Return [X, Y] of the center of cell containing provided text 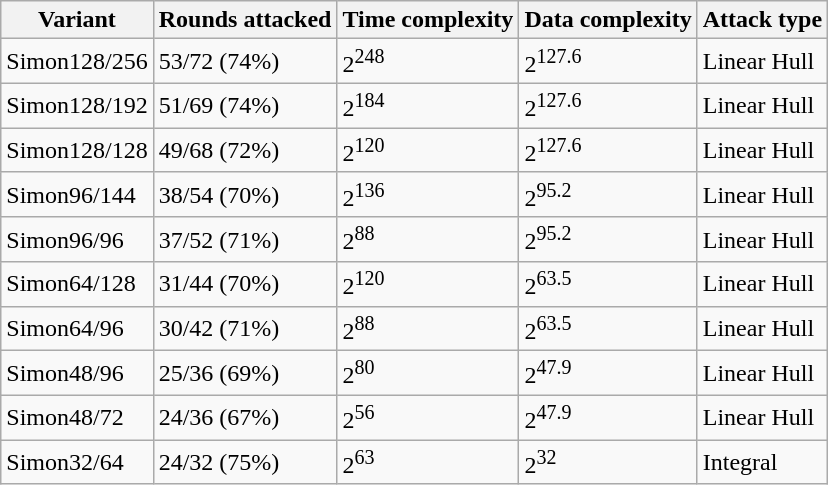
2248 [428, 62]
Rounds attacked [245, 20]
Data complexity [608, 20]
Simon128/128 [77, 150]
30/42 (71%) [245, 328]
280 [428, 374]
51/69 (74%) [245, 106]
232 [608, 462]
Simon48/96 [77, 374]
Time complexity [428, 20]
263 [428, 462]
37/52 (71%) [245, 240]
24/36 (67%) [245, 418]
53/72 (74%) [245, 62]
Simon128/192 [77, 106]
Simon128/256 [77, 62]
31/44 (70%) [245, 284]
Integral [762, 462]
Simon64/96 [77, 328]
25/36 (69%) [245, 374]
2184 [428, 106]
256 [428, 418]
24/32 (75%) [245, 462]
Simon32/64 [77, 462]
Simon96/144 [77, 194]
Simon64/128 [77, 284]
Simon48/72 [77, 418]
Simon96/96 [77, 240]
Variant [77, 20]
Attack type [762, 20]
2136 [428, 194]
49/68 (72%) [245, 150]
38/54 (70%) [245, 194]
